Extract the (x, y) coordinate from the center of the cell holding the provided text.  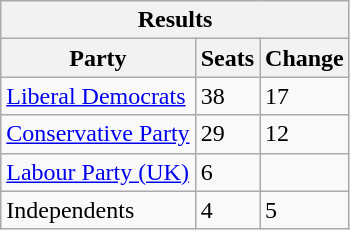
Change (305, 58)
Results (176, 20)
12 (305, 134)
Liberal Democrats (98, 96)
6 (227, 172)
17 (305, 96)
Conservative Party (98, 134)
Labour Party (UK) (98, 172)
38 (227, 96)
Seats (227, 58)
Party (98, 58)
4 (227, 210)
5 (305, 210)
29 (227, 134)
Independents (98, 210)
